Extract the [X, Y] coordinate from the center of the cell holding the provided text.  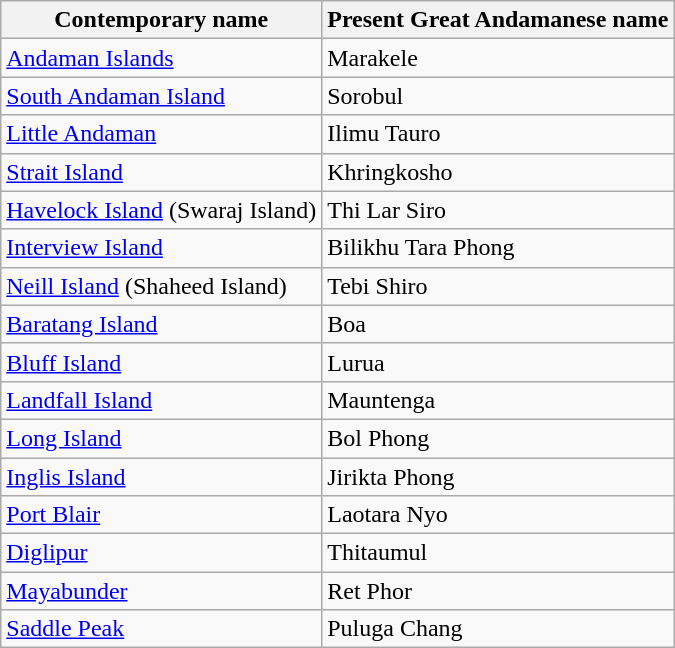
Baratang Island [162, 324]
South Andaman Island [162, 96]
Contemporary name [162, 20]
Ret Phor [498, 591]
Khringkosho [498, 172]
Mayabunder [162, 591]
Long Island [162, 438]
Bilikhu Tara Phong [498, 248]
Thi Lar Siro [498, 210]
Puluga Chang [498, 629]
Havelock Island (Swaraj Island) [162, 210]
Neill Island (Shaheed Island) [162, 286]
Bol Phong [498, 438]
Interview Island [162, 248]
Strait Island [162, 172]
Present Great Andamanese name [498, 20]
Bluff Island [162, 362]
Marakele [498, 58]
Diglipur [162, 553]
Laotara Nyo [498, 515]
Sorobul [498, 96]
Port Blair [162, 515]
Tebi Shiro [498, 286]
Landfall Island [162, 400]
Lurua [498, 362]
Ilimu Tauro [498, 134]
Inglis Island [162, 477]
Jirikta Phong [498, 477]
Andaman Islands [162, 58]
Little Andaman [162, 134]
Boa [498, 324]
Mauntenga [498, 400]
Thitaumul [498, 553]
Saddle Peak [162, 629]
